For the text-containing cell, return its midpoint in (x, y) coordinate format. 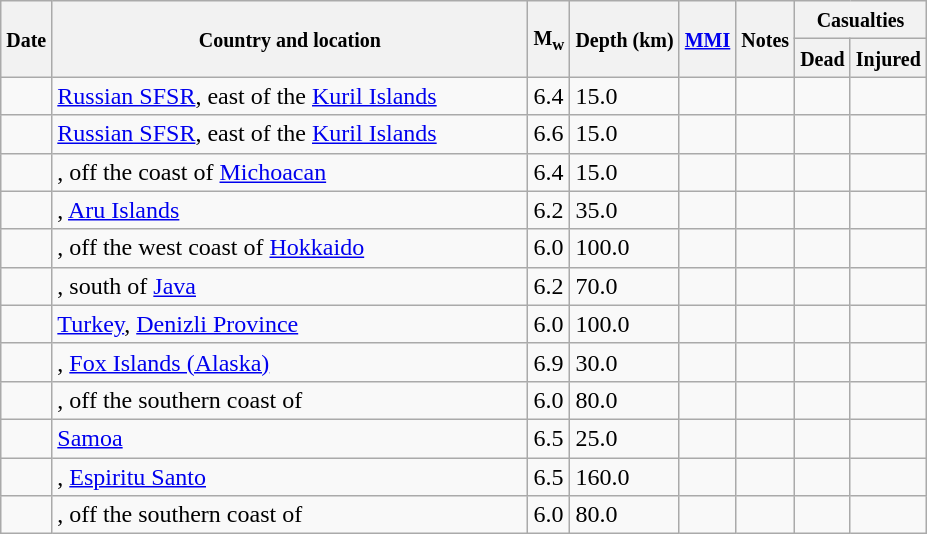
30.0 (624, 362)
Samoa (290, 438)
Casualties (861, 20)
Injured (888, 58)
Notes (766, 39)
70.0 (624, 286)
, off the west coast of Hokkaido (290, 248)
Date (26, 39)
25.0 (624, 438)
, Espiritu Santo (290, 477)
6.9 (549, 362)
Mw (549, 39)
Depth (km) (624, 39)
Dead (823, 58)
MMI (708, 39)
Country and location (290, 39)
160.0 (624, 477)
, Aru Islands (290, 210)
, Fox Islands (Alaska) (290, 362)
6.6 (549, 134)
35.0 (624, 210)
, off the coast of Michoacan (290, 172)
Turkey, Denizli Province (290, 324)
, south of Java (290, 286)
